Capture the cell that displays the provided text and extract its (x, y) central coordinate. 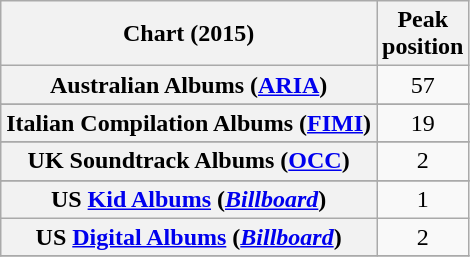
19 (423, 123)
Chart (2015) (189, 34)
US Digital Albums (Billboard) (189, 237)
US Kid Albums (Billboard) (189, 199)
Peakposition (423, 34)
Italian Compilation Albums (FIMI) (189, 123)
57 (423, 85)
UK Soundtrack Albums (OCC) (189, 161)
1 (423, 199)
Australian Albums (ARIA) (189, 85)
